Provide the (X, Y) coordinate of the cell's center where the given text is located.  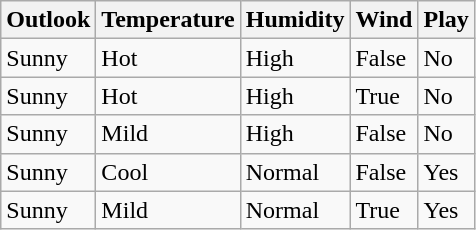
Cool (168, 172)
Wind (384, 20)
Outlook (48, 20)
Play (446, 20)
Humidity (295, 20)
Temperature (168, 20)
